Scan for the cell matching the given text and deliver its [X, Y] coordinate at center. 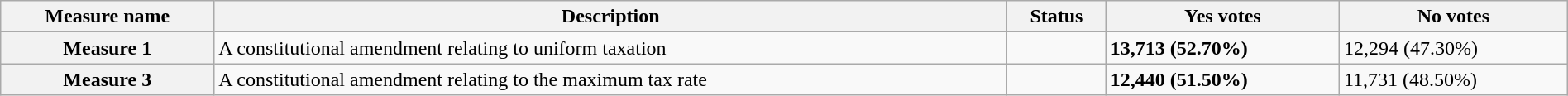
Description [610, 17]
No votes [1453, 17]
13,713 (52.70%) [1222, 48]
12,440 (51.50%) [1222, 79]
A constitutional amendment relating to the maximum tax rate [610, 79]
Measure name [108, 17]
A constitutional amendment relating to uniform taxation [610, 48]
11,731 (48.50%) [1453, 79]
Measure 3 [108, 79]
Status [1057, 17]
Yes votes [1222, 17]
12,294 (47.30%) [1453, 48]
Measure 1 [108, 48]
